Extract the [X, Y] coordinate from the center of the cell holding the provided text.  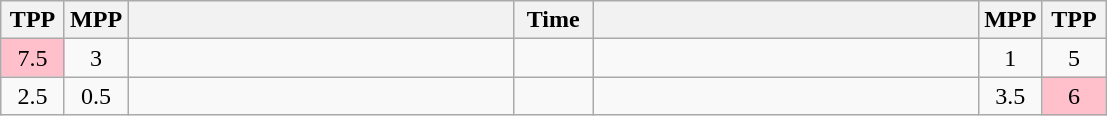
3.5 [1011, 96]
6 [1074, 96]
7.5 [33, 58]
0.5 [96, 96]
2.5 [33, 96]
5 [1074, 58]
3 [96, 58]
1 [1011, 58]
Time [554, 20]
